For the text-containing cell, return its midpoint in [X, Y] coordinate format. 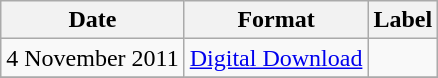
Digital Download [276, 58]
Label [403, 20]
4 November 2011 [92, 58]
Date [92, 20]
Format [276, 20]
